For the text-containing cell, return its midpoint in (X, Y) coordinate format. 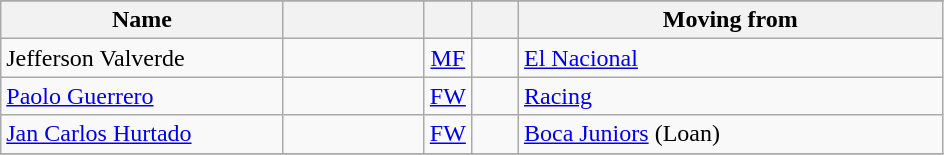
El Nacional (730, 58)
Jan Carlos Hurtado (142, 134)
Name (142, 20)
Racing (730, 96)
Moving from (730, 20)
Boca Juniors (Loan) (730, 134)
MF (448, 58)
Jefferson Valverde (142, 58)
Paolo Guerrero (142, 96)
